Detect which cell encompasses the target text, then output its [x, y] center coordinate. 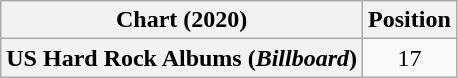
US Hard Rock Albums (Billboard) [182, 58]
17 [410, 58]
Position [410, 20]
Chart (2020) [182, 20]
